Capture the cell that displays the provided text and extract its (X, Y) central coordinate. 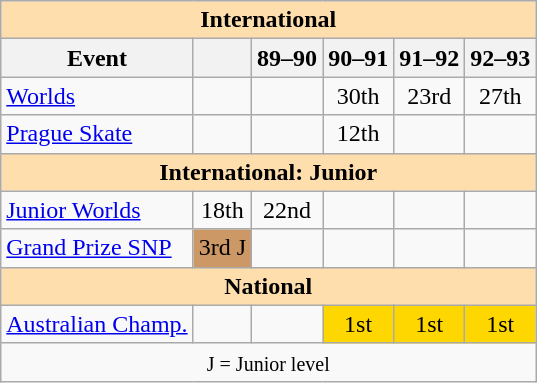
J = Junior level (268, 362)
22nd (288, 210)
18th (222, 210)
National (268, 286)
International (268, 20)
Prague Skate (97, 134)
Australian Champ. (97, 324)
30th (358, 96)
90–91 (358, 58)
27th (500, 96)
Event (97, 58)
International: Junior (268, 172)
3rd J (222, 248)
23rd (430, 96)
Grand Prize SNP (97, 248)
92–93 (500, 58)
89–90 (288, 58)
12th (358, 134)
91–92 (430, 58)
Junior Worlds (97, 210)
Worlds (97, 96)
